From the cell containing the given text, extract its center point as (x, y) coordinate. 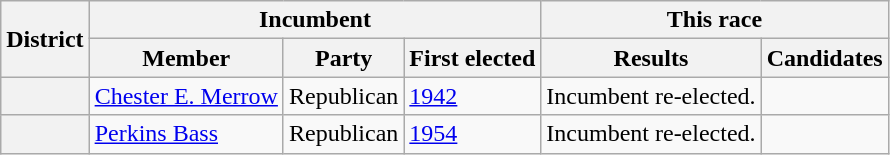
Incumbent (315, 20)
Results (651, 58)
Party (343, 58)
1954 (472, 134)
This race (714, 20)
1942 (472, 96)
Member (186, 58)
Chester E. Merrow (186, 96)
First elected (472, 58)
Candidates (824, 58)
Perkins Bass (186, 134)
District (45, 39)
